Extract the [X, Y] coordinate from the center of the cell holding the provided text.  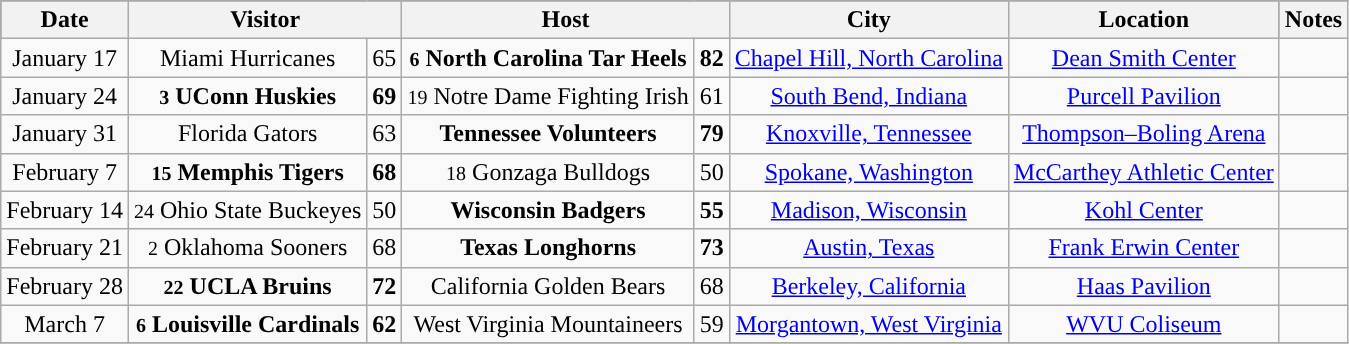
Tennessee Volunteers [548, 134]
72 [384, 286]
18 Gonzaga Bulldogs [548, 172]
6 Louisville Cardinals [247, 324]
California Golden Bears [548, 286]
Location [1144, 20]
Kohl Center [1144, 210]
Chapel Hill, North Carolina [868, 58]
24 Ohio State Buckeyes [247, 210]
61 [712, 96]
Austin, Texas [868, 248]
McCarthey Athletic Center [1144, 172]
6 North Carolina Tar Heels [548, 58]
March 7 [65, 324]
February 7 [65, 172]
January 31 [65, 134]
65 [384, 58]
19 Notre Dame Fighting Irish [548, 96]
62 [384, 324]
Notes [1313, 20]
3 UConn Huskies [247, 96]
WVU Coliseum [1144, 324]
Thompson–Boling Arena [1144, 134]
55 [712, 210]
69 [384, 96]
February 21 [65, 248]
Florida Gators [247, 134]
Texas Longhorns [548, 248]
63 [384, 134]
2 Oklahoma Sooners [247, 248]
Knoxville, Tennessee [868, 134]
January 17 [65, 58]
Visitor [264, 20]
Wisconsin Badgers [548, 210]
79 [712, 134]
Haas Pavilion [1144, 286]
Purcell Pavilion [1144, 96]
59 [712, 324]
Date [65, 20]
Berkeley, California [868, 286]
City [868, 20]
South Bend, Indiana [868, 96]
Host [566, 20]
January 24 [65, 96]
West Virginia Mountaineers [548, 324]
82 [712, 58]
Miami Hurricanes [247, 58]
73 [712, 248]
Madison, Wisconsin [868, 210]
Frank Erwin Center [1144, 248]
22 UCLA Bruins [247, 286]
Morgantown, West Virginia [868, 324]
February 28 [65, 286]
Spokane, Washington [868, 172]
Dean Smith Center [1144, 58]
15 Memphis Tigers [247, 172]
February 14 [65, 210]
